From the cell containing the given text, extract its center point as [X, Y] coordinate. 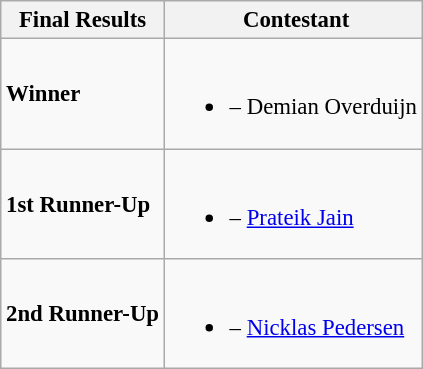
1st Runner-Up [83, 204]
Winner [83, 94]
Contestant [293, 20]
– Nicklas Pedersen [293, 314]
2nd Runner-Up [83, 314]
– Demian Overduijn [293, 94]
– Prateik Jain [293, 204]
Final Results [83, 20]
